Return (X, Y) of the center of cell containing provided text 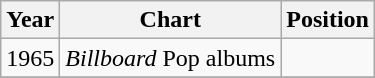
Billboard Pop albums (170, 58)
1965 (30, 58)
Chart (170, 20)
Year (30, 20)
Position (328, 20)
